From the cell containing the given text, extract its center point as [X, Y] coordinate. 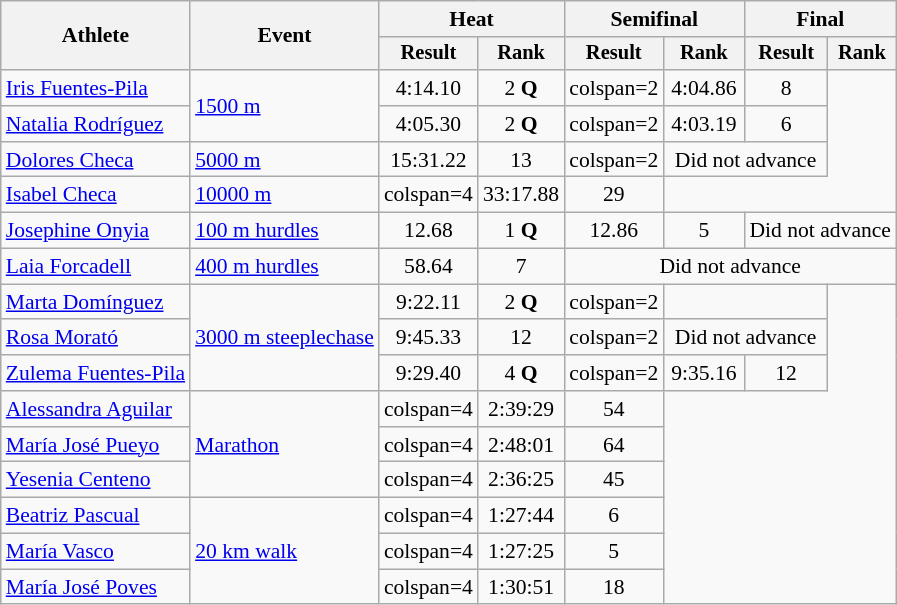
54 [614, 409]
29 [614, 195]
45 [614, 480]
12.68 [428, 231]
2:36:25 [521, 480]
10000 m [284, 195]
Isabel Checa [96, 195]
Zulema Fuentes-Pila [96, 373]
1 Q [521, 231]
64 [614, 445]
2:48:01 [521, 445]
20 km walk [284, 552]
Beatriz Pascual [96, 516]
15:31.22 [428, 160]
Rosa Morató [96, 338]
1500 m [284, 106]
1:27:44 [521, 516]
13 [521, 160]
Athlete [96, 36]
Marathon [284, 444]
Yesenia Centeno [96, 480]
58.64 [428, 267]
3000 m steeplechase [284, 338]
18 [614, 587]
María Vasco [96, 552]
33:17.88 [521, 195]
1:30:51 [521, 587]
4 Q [521, 373]
4:03.19 [704, 124]
5000 m [284, 160]
Laia Forcadell [96, 267]
4:14.10 [428, 88]
Final [820, 19]
Event [284, 36]
8 [786, 88]
María José Poves [96, 587]
Josephine Onyia [96, 231]
9:29.40 [428, 373]
Alessandra Aguilar [96, 409]
100 m hurdles [284, 231]
4:04.86 [704, 88]
9:45.33 [428, 338]
2:39:29 [521, 409]
9:22.11 [428, 302]
12.86 [614, 231]
Semifinal [654, 19]
Dolores Checa [96, 160]
1:27:25 [521, 552]
María José Pueyo [96, 445]
Heat [472, 19]
400 m hurdles [284, 267]
9:35.16 [704, 373]
7 [521, 267]
Natalia Rodríguez [96, 124]
Marta Domínguez [96, 302]
Iris Fuentes-Pila [96, 88]
4:05.30 [428, 124]
